Pinpoint the cell where the given text exists, returning its [X, Y] midpoint coordinate. 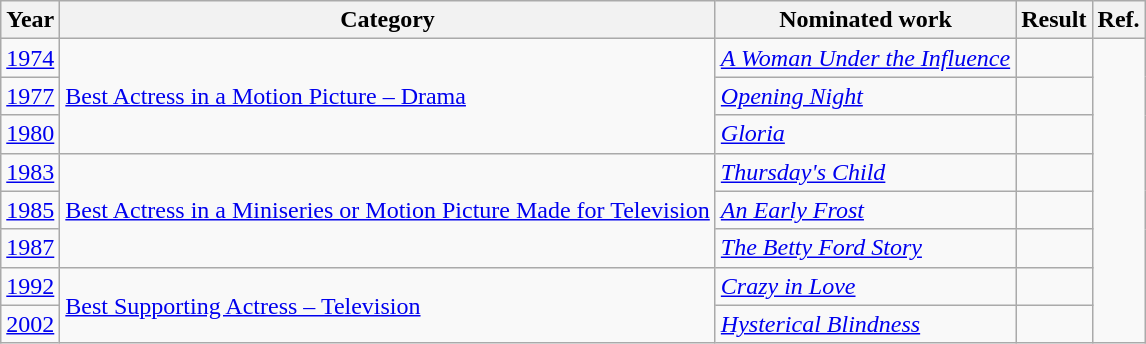
Opening Night [865, 96]
1977 [30, 96]
1985 [30, 210]
Crazy in Love [865, 286]
1980 [30, 134]
Result [1054, 20]
Best Actress in a Miniseries or Motion Picture Made for Television [388, 210]
Category [388, 20]
Nominated work [865, 20]
Gloria [865, 134]
2002 [30, 324]
Ref. [1118, 20]
1992 [30, 286]
Best Supporting Actress – Television [388, 305]
A Woman Under the Influence [865, 58]
1974 [30, 58]
1987 [30, 248]
Best Actress in a Motion Picture – Drama [388, 96]
Thursday's Child [865, 172]
The Betty Ford Story [865, 248]
Hysterical Blindness [865, 324]
1983 [30, 172]
Year [30, 20]
An Early Frost [865, 210]
